Provide the [X, Y] coordinate of the cell's center where the given text is located.  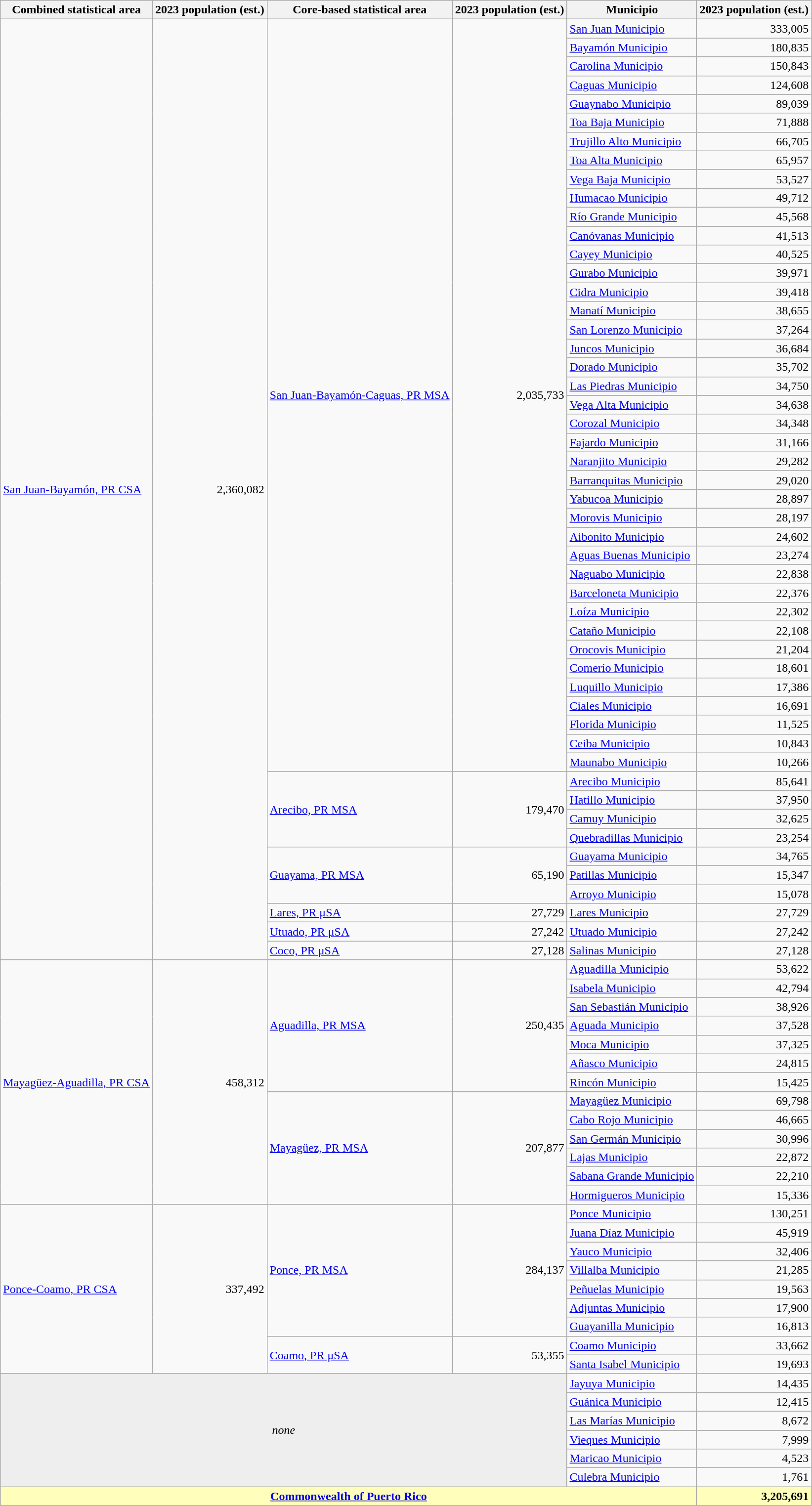
Cayey Municipio [632, 255]
Combined statistical area [77, 10]
22,210 [754, 1176]
284,137 [510, 1270]
10,266 [754, 762]
Adjuntas Municipio [632, 1308]
Fajardo Municipio [632, 442]
37,325 [754, 1044]
Aguada Municipio [632, 1026]
Core-based statistical area [360, 10]
Cidra Municipio [632, 292]
Orocovis Municipio [632, 649]
Manatí Municipio [632, 311]
11,525 [754, 725]
Naguabo Municipio [632, 574]
250,435 [510, 1026]
Ponce, PR MSA [360, 1270]
Morovis Municipio [632, 517]
17,386 [754, 687]
Coamo Municipio [632, 1345]
Rincón Municipio [632, 1082]
15,336 [754, 1195]
53,527 [754, 179]
34,765 [754, 857]
Gurabo Municipio [632, 273]
41,513 [754, 236]
Corozal Municipio [632, 424]
none [284, 1430]
40,525 [754, 255]
Vega Alta Municipio [632, 405]
San Germán Municipio [632, 1138]
179,470 [510, 809]
28,197 [754, 517]
Mayagüez, PR MSA [360, 1148]
Commonwealth of Puerto Rico [349, 1496]
Utuado Municipio [632, 932]
Culebra Municipio [632, 1477]
3,205,691 [754, 1496]
San Juan-Bayamón-Caguas, PR MSA [360, 395]
Cabo Rojo Municipio [632, 1119]
24,602 [754, 536]
19,693 [754, 1364]
24,815 [754, 1063]
Bayamón Municipio [632, 47]
Guayama Municipio [632, 857]
46,665 [754, 1119]
19,563 [754, 1289]
2,035,733 [510, 395]
8,672 [754, 1420]
Cataño Municipio [632, 631]
Moca Municipio [632, 1044]
Santa Isabel Municipio [632, 1364]
14,435 [754, 1383]
Aguadilla Municipio [632, 969]
30,996 [754, 1138]
85,641 [754, 781]
Arecibo, PR MSA [360, 809]
Aibonito Municipio [632, 536]
Humacao Municipio [632, 198]
Aguas Buenas Municipio [632, 556]
Guaynabo Municipio [632, 104]
33,662 [754, 1345]
Añasco Municipio [632, 1063]
Yauco Municipio [632, 1251]
53,622 [754, 969]
29,020 [754, 480]
21,204 [754, 649]
Juncos Municipio [632, 348]
22,108 [754, 631]
45,568 [754, 216]
Guayama, PR MSA [360, 875]
Florida Municipio [632, 725]
Quebradillas Municipio [632, 838]
Las Marías Municipio [632, 1420]
Canóvanas Municipio [632, 236]
Utuado, PR μSA [360, 932]
18,601 [754, 668]
38,655 [754, 311]
Ciales Municipio [632, 706]
16,813 [754, 1327]
Arecibo Municipio [632, 781]
Mayagüez-Aguadilla, PR CSA [77, 1082]
Lares Municipio [632, 913]
Sabana Grande Municipio [632, 1176]
150,843 [754, 66]
Patillas Municipio [632, 875]
Barranquitas Municipio [632, 480]
22,302 [754, 612]
49,712 [754, 198]
Jayuya Municipio [632, 1383]
65,190 [510, 875]
Mayagüez Municipio [632, 1101]
69,798 [754, 1101]
21,285 [754, 1270]
42,794 [754, 988]
22,872 [754, 1158]
Isabela Municipio [632, 988]
37,264 [754, 330]
34,750 [754, 386]
Coco, PR μSA [360, 950]
Salinas Municipio [632, 950]
38,926 [754, 1007]
Carolina Municipio [632, 66]
32,625 [754, 818]
Naranjito Municipio [632, 461]
Coamo, PR μSA [360, 1355]
2,360,082 [210, 489]
Yabucoa Municipio [632, 499]
333,005 [754, 29]
Barceloneta Municipio [632, 593]
Vega Baja Municipio [632, 179]
45,919 [754, 1233]
207,877 [510, 1148]
Las Piedras Municipio [632, 386]
10,843 [754, 743]
Vieques Municipio [632, 1440]
36,684 [754, 348]
17,900 [754, 1308]
12,415 [754, 1402]
32,406 [754, 1251]
53,355 [510, 1355]
34,638 [754, 405]
35,702 [754, 367]
66,705 [754, 141]
Maunabo Municipio [632, 762]
Maricao Municipio [632, 1459]
Lares, PR μSA [360, 913]
15,425 [754, 1082]
Aguadilla, PR MSA [360, 1026]
23,254 [754, 838]
Caguas Municipio [632, 85]
39,418 [754, 292]
Trujillo Alto Municipio [632, 141]
15,078 [754, 894]
Municipio [632, 10]
Comerío Municipio [632, 668]
22,838 [754, 574]
29,282 [754, 461]
Guánica Municipio [632, 1402]
458,312 [210, 1082]
15,347 [754, 875]
7,999 [754, 1440]
65,957 [754, 160]
37,950 [754, 800]
San Lorenzo Municipio [632, 330]
130,251 [754, 1214]
Lajas Municipio [632, 1158]
34,348 [754, 424]
Hatillo Municipio [632, 800]
22,376 [754, 593]
31,166 [754, 442]
San Juan Municipio [632, 29]
Hormigueros Municipio [632, 1195]
Ceiba Municipio [632, 743]
23,274 [754, 556]
39,971 [754, 273]
Arroyo Municipio [632, 894]
Loíza Municipio [632, 612]
89,039 [754, 104]
Guayanilla Municipio [632, 1327]
71,888 [754, 123]
Río Grande Municipio [632, 216]
16,691 [754, 706]
1,761 [754, 1477]
Luquillo Municipio [632, 687]
Ponce-Coamo, PR CSA [77, 1289]
Toa Alta Municipio [632, 160]
San Sebastián Municipio [632, 1007]
Ponce Municipio [632, 1214]
124,608 [754, 85]
Toa Baja Municipio [632, 123]
Peñuelas Municipio [632, 1289]
4,523 [754, 1459]
Dorado Municipio [632, 367]
180,835 [754, 47]
337,492 [210, 1289]
San Juan-Bayamón, PR CSA [77, 489]
37,528 [754, 1026]
Villalba Municipio [632, 1270]
28,897 [754, 499]
Camuy Municipio [632, 818]
Juana Díaz Municipio [632, 1233]
